From the cell containing the given text, extract its center point as (X, Y) coordinate. 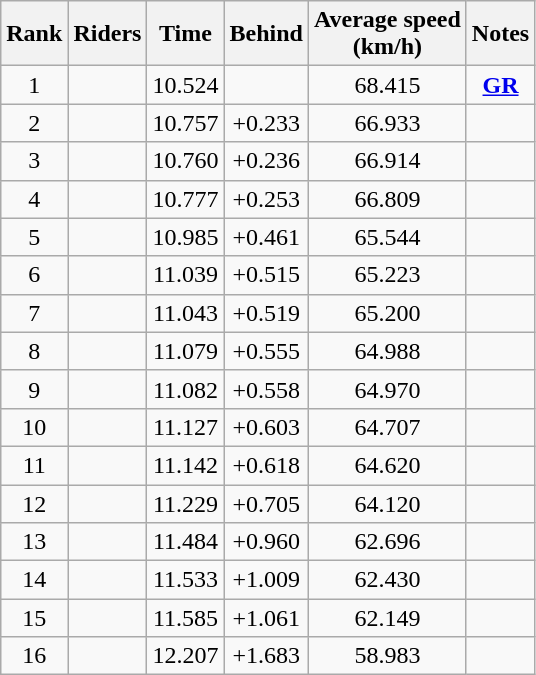
11.039 (186, 275)
65.544 (387, 237)
64.988 (387, 351)
66.809 (387, 199)
7 (34, 313)
+0.233 (266, 123)
11.533 (186, 580)
+1.009 (266, 580)
Time (186, 34)
Rank (34, 34)
64.970 (387, 389)
11 (34, 465)
+0.253 (266, 199)
14 (34, 580)
+0.519 (266, 313)
9 (34, 389)
GR (500, 85)
10.524 (186, 85)
68.415 (387, 85)
11.079 (186, 351)
+0.705 (266, 503)
64.620 (387, 465)
11.127 (186, 427)
65.200 (387, 313)
64.707 (387, 427)
4 (34, 199)
Average speed(km/h) (387, 34)
3 (34, 161)
+0.558 (266, 389)
10.757 (186, 123)
+0.555 (266, 351)
10 (34, 427)
10.760 (186, 161)
11.142 (186, 465)
11.585 (186, 618)
11.082 (186, 389)
+0.236 (266, 161)
10.985 (186, 237)
12 (34, 503)
15 (34, 618)
64.120 (387, 503)
Notes (500, 34)
Behind (266, 34)
5 (34, 237)
62.149 (387, 618)
66.933 (387, 123)
6 (34, 275)
62.696 (387, 542)
11.043 (186, 313)
1 (34, 85)
62.430 (387, 580)
+0.960 (266, 542)
66.914 (387, 161)
2 (34, 123)
8 (34, 351)
+1.061 (266, 618)
11.229 (186, 503)
13 (34, 542)
11.484 (186, 542)
+0.515 (266, 275)
+0.618 (266, 465)
16 (34, 656)
Riders (108, 34)
58.983 (387, 656)
+0.603 (266, 427)
+1.683 (266, 656)
65.223 (387, 275)
10.777 (186, 199)
12.207 (186, 656)
+0.461 (266, 237)
